Extract the (x, y) coordinate from the center of the cell holding the provided text.  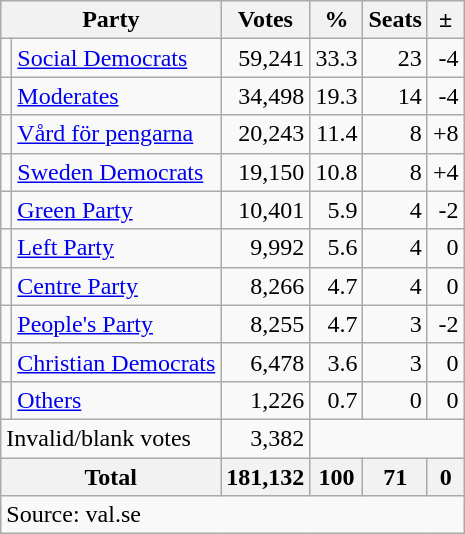
People's Party (116, 324)
Social Democrats (116, 58)
8,255 (266, 324)
23 (395, 58)
181,132 (266, 477)
+4 (446, 172)
Invalid/blank votes (111, 438)
14 (395, 96)
100 (336, 477)
± (446, 20)
9,992 (266, 248)
5.6 (336, 248)
11.4 (336, 134)
% (336, 20)
1,226 (266, 400)
Total (111, 477)
Source: val.se (232, 515)
Party (111, 20)
Vård för pengarna (116, 134)
19,150 (266, 172)
5.9 (336, 210)
20,243 (266, 134)
+8 (446, 134)
3,382 (266, 438)
Moderates (116, 96)
33.3 (336, 58)
Christian Democrats (116, 362)
34,498 (266, 96)
10,401 (266, 210)
Green Party (116, 210)
Sweden Democrats (116, 172)
0.7 (336, 400)
10.8 (336, 172)
71 (395, 477)
19.3 (336, 96)
Others (116, 400)
59,241 (266, 58)
Left Party (116, 248)
3.6 (336, 362)
8,266 (266, 286)
Centre Party (116, 286)
Seats (395, 20)
Votes (266, 20)
6,478 (266, 362)
